Output the (X, Y) coordinate of the center of the cell containing the given text.  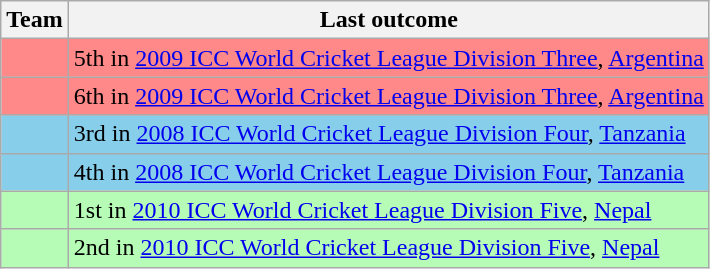
1st in 2010 ICC World Cricket League Division Five, Nepal (388, 210)
6th in 2009 ICC World Cricket League Division Three, Argentina (388, 96)
3rd in 2008 ICC World Cricket League Division Four, Tanzania (388, 134)
5th in 2009 ICC World Cricket League Division Three, Argentina (388, 58)
4th in 2008 ICC World Cricket League Division Four, Tanzania (388, 172)
2nd in 2010 ICC World Cricket League Division Five, Nepal (388, 248)
Team (35, 20)
Last outcome (388, 20)
